Return the (x, y) coordinate for the center point of the cell that contains the specified text.  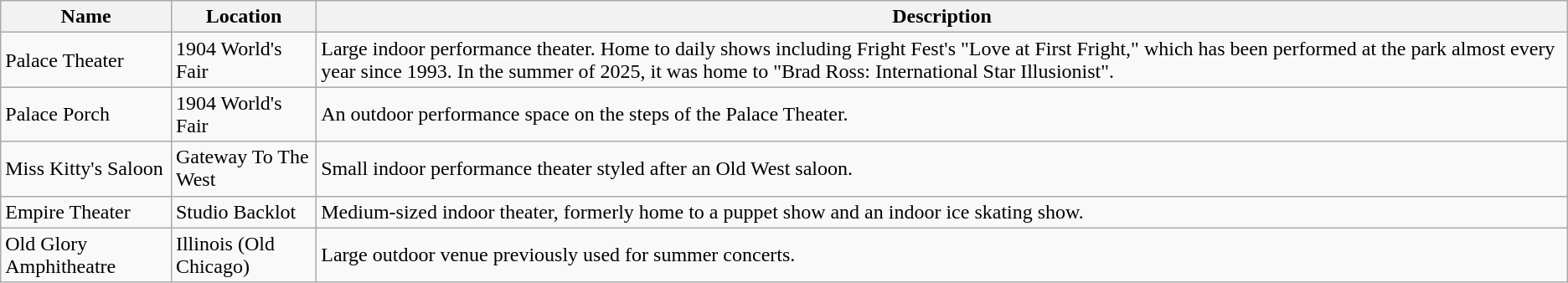
Description (942, 17)
Small indoor performance theater styled after an Old West saloon. (942, 169)
Medium-sized indoor theater, formerly home to a puppet show and an indoor ice skating show. (942, 212)
Studio Backlot (243, 212)
An outdoor performance space on the steps of the Palace Theater. (942, 114)
Old Glory Amphitheatre (86, 255)
Empire Theater (86, 212)
Large outdoor venue previously used for summer concerts. (942, 255)
Palace Theater (86, 60)
Illinois (Old Chicago) (243, 255)
Miss Kitty's Saloon (86, 169)
Name (86, 17)
Gateway To The West (243, 169)
Location (243, 17)
Palace Porch (86, 114)
